Provide the [x, y] coordinate of the cell's center where the given text is located.  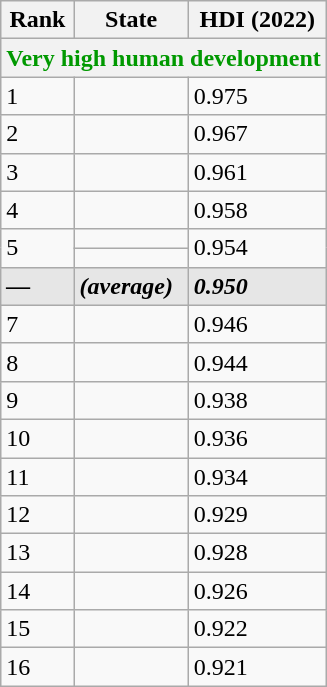
10 [38, 438]
Very high human development [164, 58]
0.944 [257, 362]
7 [38, 324]
0.946 [257, 324]
State [131, 20]
5 [38, 248]
0.921 [257, 667]
HDI (2022) [257, 20]
— [38, 286]
(average) [131, 286]
0.975 [257, 96]
15 [38, 629]
0.922 [257, 629]
0.928 [257, 553]
16 [38, 667]
9 [38, 400]
3 [38, 172]
0.958 [257, 210]
0.938 [257, 400]
2 [38, 134]
12 [38, 515]
0.950 [257, 286]
11 [38, 477]
0.954 [257, 248]
0.967 [257, 134]
0.961 [257, 172]
4 [38, 210]
13 [38, 553]
0.936 [257, 438]
0.934 [257, 477]
8 [38, 362]
1 [38, 96]
14 [38, 591]
Rank [38, 20]
0.926 [257, 591]
0.929 [257, 515]
